Return the [X, Y] coordinate for the center point of the cell that contains the specified text.  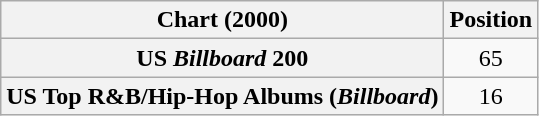
US Top R&B/Hip-Hop Albums (Billboard) [222, 96]
65 [491, 58]
Chart (2000) [222, 20]
Position [491, 20]
16 [491, 96]
US Billboard 200 [222, 58]
